Pinpoint the cell where the given text exists, returning its (X, Y) midpoint coordinate. 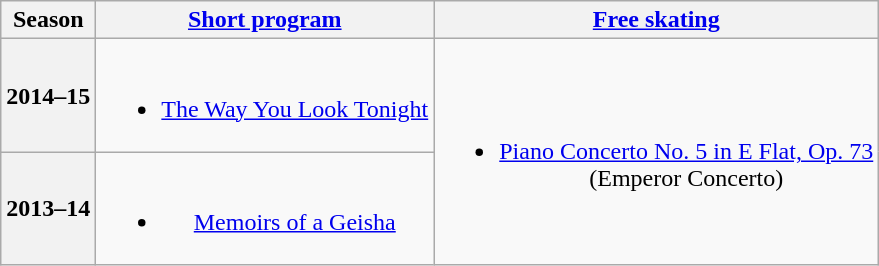
The Way You Look Tonight (265, 96)
2013–14 (48, 208)
Memoirs of a Geisha (265, 208)
Season (48, 20)
2014–15 (48, 96)
Piano Concerto No. 5 in E Flat, Op. 73 (Emperor Concerto) (656, 152)
Short program (265, 20)
Free skating (656, 20)
